From the cell containing the given text, extract its center point as [X, Y] coordinate. 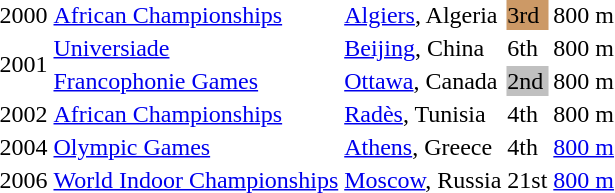
Beijing, China [423, 48]
Athens, Greece [423, 147]
2nd [528, 81]
Ottawa, Canada [423, 81]
Francophonie Games [196, 81]
Algiers, Algeria [423, 15]
Universiade [196, 48]
3rd [528, 15]
6th [528, 48]
Radès, Tunisia [423, 114]
Olympic Games [196, 147]
